Determine the (x, y) coordinate at the center of the cell enclosing the given text.  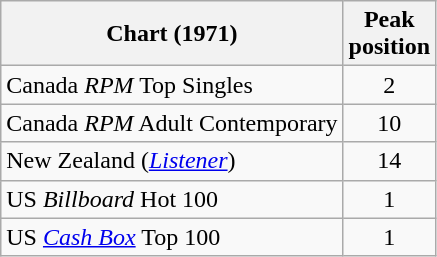
Chart (1971) (172, 34)
Canada RPM Adult Contemporary (172, 123)
Peakposition (389, 34)
New Zealand (Listener) (172, 161)
14 (389, 161)
US Billboard Hot 100 (172, 199)
10 (389, 123)
US Cash Box Top 100 (172, 237)
2 (389, 85)
Canada RPM Top Singles (172, 85)
